Detect which cell encompasses the target text, then output its (x, y) center coordinate. 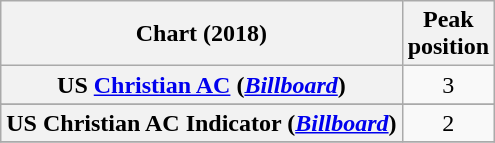
Chart (2018) (202, 34)
US Christian AC Indicator (Billboard) (202, 123)
2 (448, 123)
3 (448, 85)
US Christian AC (Billboard) (202, 85)
Peak position (448, 34)
